Scan for the cell matching the given text and deliver its (x, y) coordinate at center. 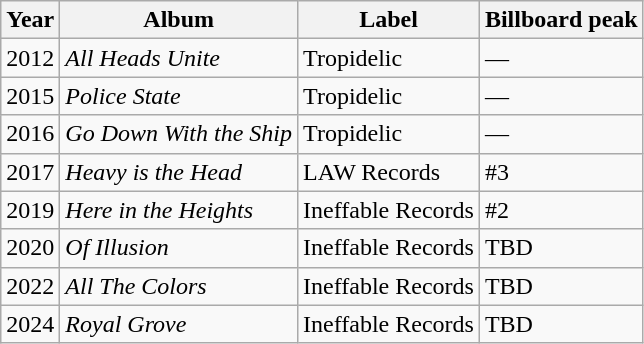
Label (389, 20)
2016 (30, 134)
2024 (30, 324)
Go Down With the Ship (179, 134)
Album (179, 20)
Royal Grove (179, 324)
2012 (30, 58)
Here in the Heights (179, 210)
Police State (179, 96)
2015 (30, 96)
2020 (30, 248)
All Heads Unite (179, 58)
Of Illusion (179, 248)
Year (30, 20)
2019 (30, 210)
2022 (30, 286)
Billboard peak (561, 20)
#2 (561, 210)
All The Colors (179, 286)
LAW Records (389, 172)
2017 (30, 172)
#3 (561, 172)
Heavy is the Head (179, 172)
